Find where the given text appears and provide that cell's center as (x, y) coordinate. 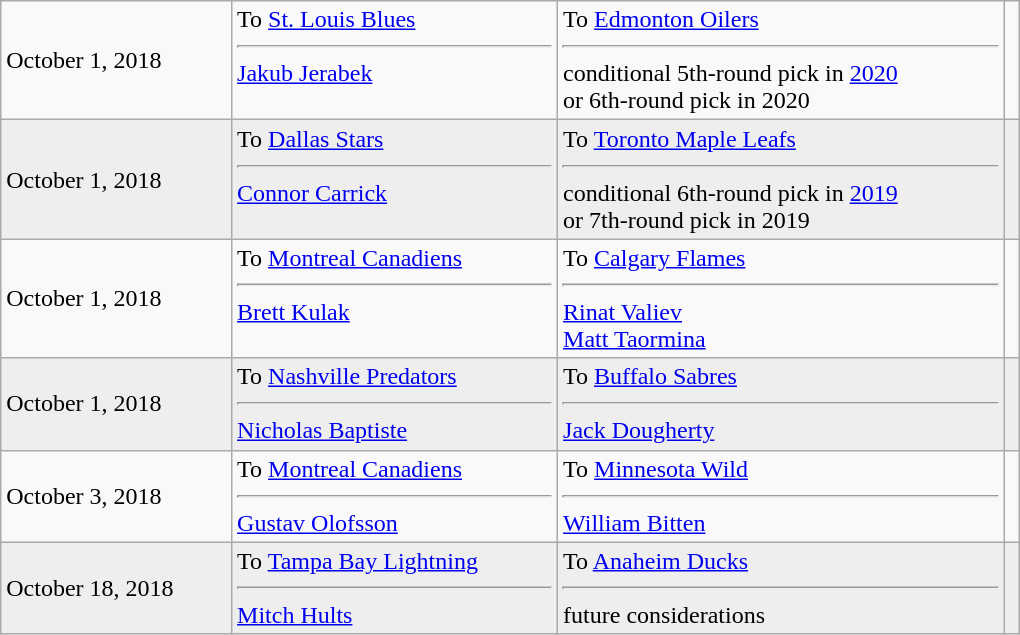
To Edmonton Oilersconditional 5th-round pick in 2020or 6th-round pick in 2020 (782, 60)
October 18, 2018 (116, 588)
To Tampa Bay LightningMitch Hults (395, 588)
To Minnesota WildWilliam Bitten (782, 496)
To Montreal CanadiensGustav Olofsson (395, 496)
To Calgary FlamesRinat ValievMatt Taormina (782, 298)
To Buffalo SabresJack Dougherty (782, 404)
To Anaheim Ducksfuture considerations (782, 588)
October 3, 2018 (116, 496)
To Dallas StarsConnor Carrick (395, 180)
To Nashville PredatorsNicholas Baptiste (395, 404)
To Montreal CanadiensBrett Kulak (395, 298)
To St. Louis BluesJakub Jerabek (395, 60)
To Toronto Maple Leafsconditional 6th-round pick in 2019or 7th-round pick in 2019 (782, 180)
